Scan for the cell matching the given text and deliver its [x, y] coordinate at center. 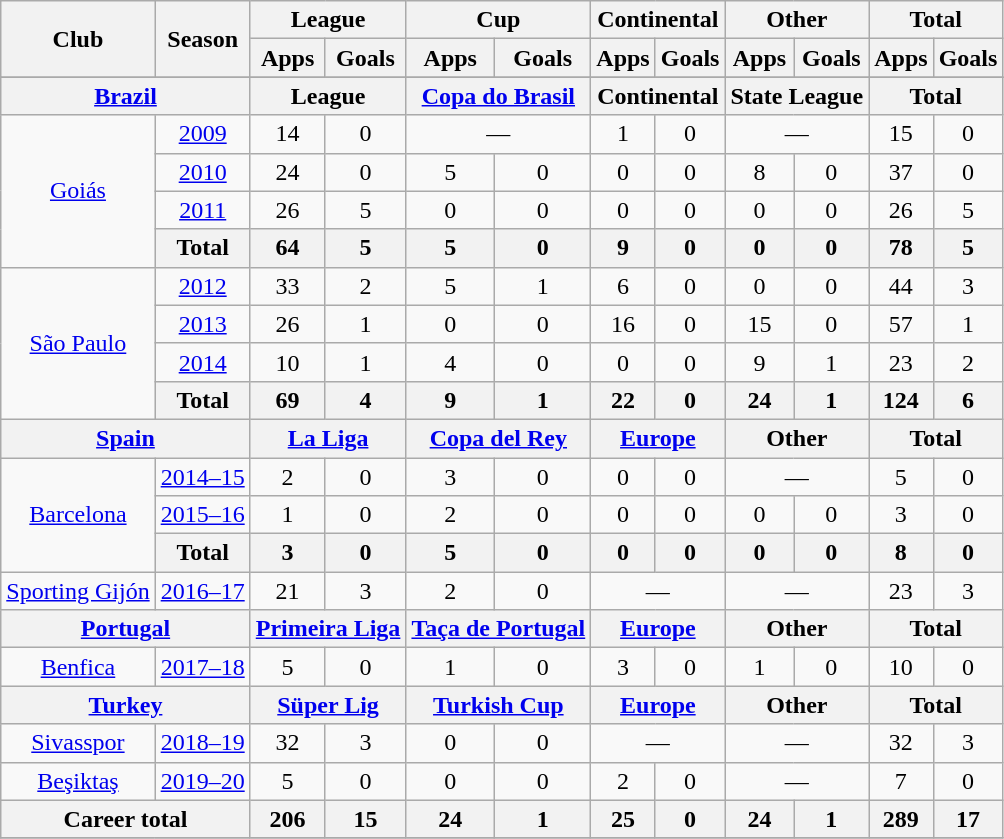
64 [288, 248]
57 [901, 324]
2011 [202, 210]
21 [288, 591]
Turkish Cup [498, 705]
Brazil [126, 96]
Copa do Brasil [498, 96]
206 [288, 819]
33 [288, 286]
Portugal [126, 629]
2015–16 [202, 515]
Career total [126, 819]
State League [797, 96]
Beşiktaş [78, 781]
2014–15 [202, 477]
2016–17 [202, 591]
Sivasspor [78, 743]
Taça de Portugal [498, 629]
Süper Lig [328, 705]
Goiás [78, 191]
22 [623, 400]
Spain [126, 438]
Sporting Gijón [78, 591]
2014 [202, 362]
La Liga [328, 438]
2018–19 [202, 743]
Season [202, 39]
2013 [202, 324]
2019–20 [202, 781]
289 [901, 819]
2010 [202, 172]
Copa del Rey [498, 438]
16 [623, 324]
Barcelona [78, 515]
2009 [202, 134]
São Paulo [78, 343]
Primeira Liga [328, 629]
78 [901, 248]
Club [78, 39]
25 [623, 819]
Cup [498, 20]
37 [901, 172]
17 [968, 819]
7 [901, 781]
Benfica [78, 667]
124 [901, 400]
2012 [202, 286]
2017–18 [202, 667]
Turkey [126, 705]
14 [288, 134]
44 [901, 286]
69 [288, 400]
